Pinpoint the cell where the given text exists, returning its (x, y) midpoint coordinate. 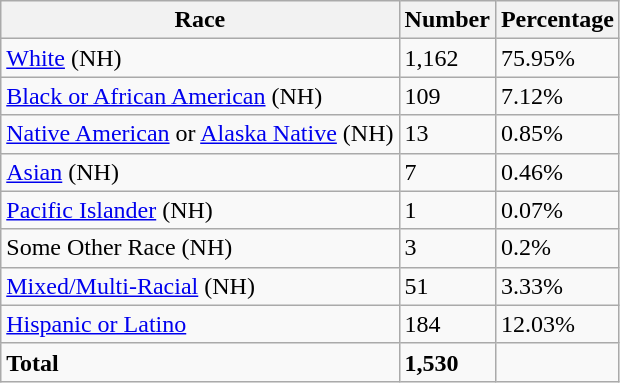
0.46% (557, 172)
Hispanic or Latino (200, 324)
1 (447, 210)
Black or African American (NH) (200, 96)
7.12% (557, 96)
Number (447, 20)
184 (447, 324)
0.2% (557, 248)
3 (447, 248)
109 (447, 96)
Some Other Race (NH) (200, 248)
Percentage (557, 20)
0.07% (557, 210)
Asian (NH) (200, 172)
1,162 (447, 58)
75.95% (557, 58)
13 (447, 134)
Pacific Islander (NH) (200, 210)
0.85% (557, 134)
12.03% (557, 324)
3.33% (557, 286)
Total (200, 362)
1,530 (447, 362)
51 (447, 286)
Mixed/Multi-Racial (NH) (200, 286)
Native American or Alaska Native (NH) (200, 134)
7 (447, 172)
Race (200, 20)
White (NH) (200, 58)
